Provide the (X, Y) coordinate of the cell's center where the given text is located.  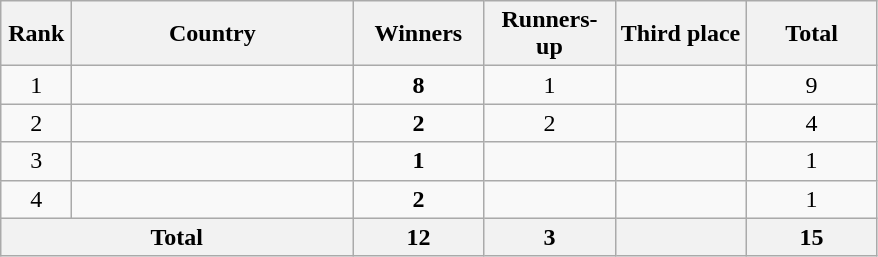
Runners-up (550, 34)
9 (812, 85)
Rank (36, 34)
12 (418, 237)
15 (812, 237)
Third place (680, 34)
8 (418, 85)
Winners (418, 34)
Country (212, 34)
